Return (x, y) of the center of cell containing provided text 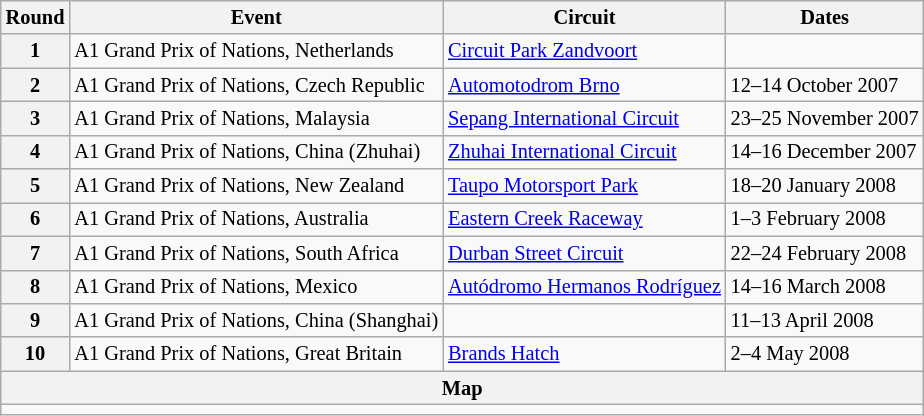
9 (36, 320)
Circuit Park Zandvoort (584, 51)
7 (36, 253)
23–25 November 2007 (825, 118)
5 (36, 186)
11–13 April 2008 (825, 320)
4 (36, 152)
2 (36, 85)
A1 Grand Prix of Nations, China (Shanghai) (256, 320)
1–3 February 2008 (825, 219)
Durban Street Circuit (584, 253)
14–16 March 2008 (825, 287)
Map (462, 388)
1 (36, 51)
22–24 February 2008 (825, 253)
A1 Grand Prix of Nations, Australia (256, 219)
10 (36, 354)
A1 Grand Prix of Nations, Mexico (256, 287)
Autódromo Hermanos Rodríguez (584, 287)
3 (36, 118)
2–4 May 2008 (825, 354)
A1 Grand Prix of Nations, Czech Republic (256, 85)
A1 Grand Prix of Nations, Great Britain (256, 354)
14–16 December 2007 (825, 152)
Taupo Motorsport Park (584, 186)
Zhuhai International Circuit (584, 152)
12–14 October 2007 (825, 85)
Sepang International Circuit (584, 118)
6 (36, 219)
Event (256, 17)
A1 Grand Prix of Nations, Netherlands (256, 51)
A1 Grand Prix of Nations, China (Zhuhai) (256, 152)
Dates (825, 17)
A1 Grand Prix of Nations, New Zealand (256, 186)
18–20 January 2008 (825, 186)
Brands Hatch (584, 354)
Circuit (584, 17)
8 (36, 287)
Eastern Creek Raceway (584, 219)
A1 Grand Prix of Nations, Malaysia (256, 118)
Round (36, 17)
Automotodrom Brno (584, 85)
A1 Grand Prix of Nations, South Africa (256, 253)
